Locate the cell with the specified text and output its (x, y) center coordinate. 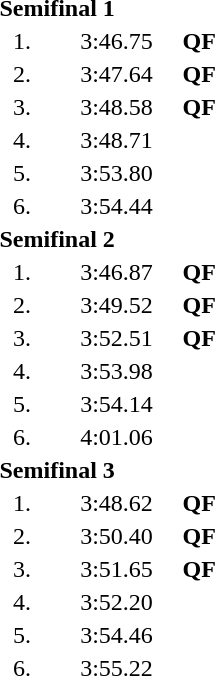
3:54.44 (116, 206)
3:48.58 (116, 107)
3:54.14 (116, 404)
3:53.80 (116, 173)
3:46.87 (116, 272)
3:46.75 (116, 41)
3:48.71 (116, 140)
3:51.65 (116, 569)
4:01.06 (116, 437)
3:53.98 (116, 371)
3:52.51 (116, 338)
3:50.40 (116, 536)
3:48.62 (116, 503)
3:49.52 (116, 305)
3:52.20 (116, 602)
3:54.46 (116, 635)
3:47.64 (116, 74)
